From the cell containing the given text, extract its center point as (x, y) coordinate. 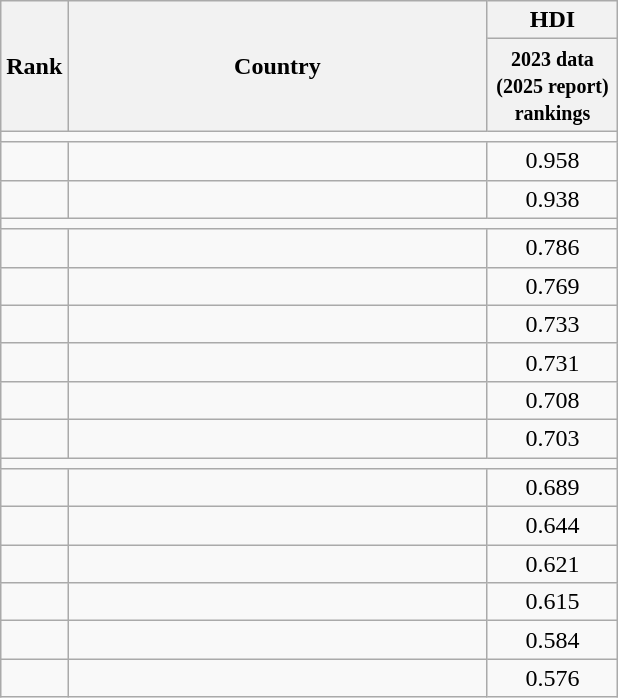
0.938 (552, 199)
0.584 (552, 640)
Rank (34, 66)
0.703 (552, 438)
Country (278, 66)
0.621 (552, 564)
0.576 (552, 678)
2023 data (2025 report) rankings (552, 85)
0.958 (552, 161)
0.731 (552, 362)
0.769 (552, 286)
0.786 (552, 248)
0.708 (552, 400)
0.644 (552, 526)
HDI (552, 20)
0.733 (552, 324)
0.689 (552, 488)
0.615 (552, 602)
